Identify which cell holds the provided text, then report its [x, y] central coordinate. 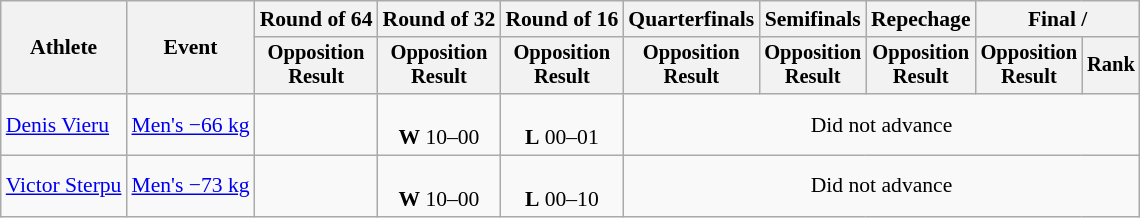
L 00–01 [562, 124]
Round of 64 [316, 19]
Repechage [921, 19]
Men's −66 kg [190, 124]
Round of 32 [440, 19]
Men's −73 kg [190, 186]
Quarterfinals [691, 19]
Victor Sterpu [64, 186]
Round of 16 [562, 19]
Event [190, 48]
Rank [1111, 66]
L 00–10 [562, 186]
Semifinals [812, 19]
Final / [1058, 19]
Athlete [64, 48]
Denis Vieru [64, 124]
